Determine the [X, Y] coordinate at the center of the cell enclosing the given text.  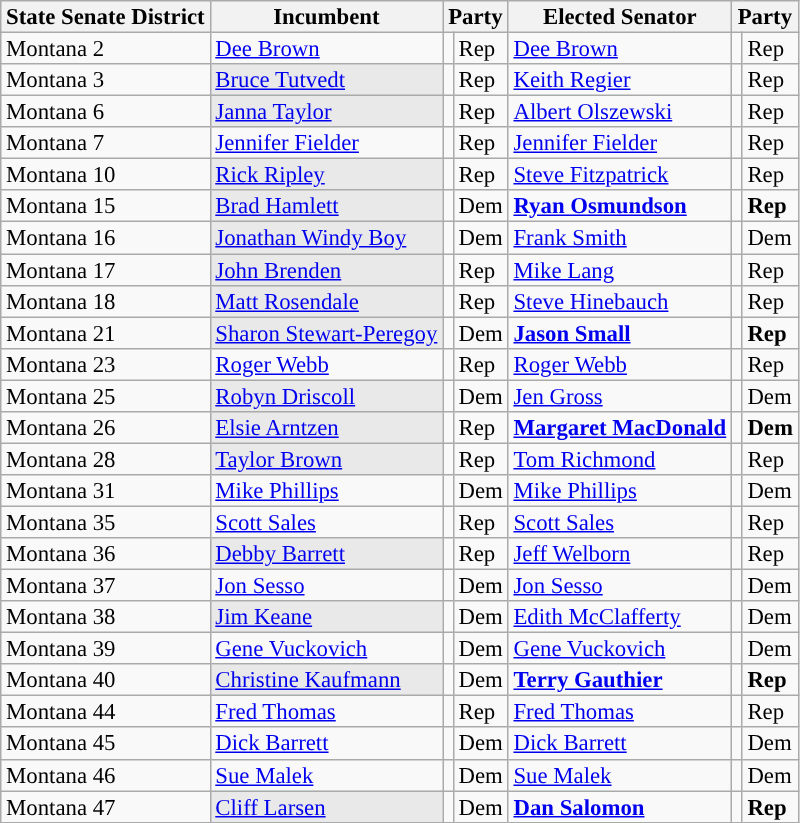
Montana 21 [106, 333]
Cliff Larsen [326, 807]
Dan Salomon [620, 807]
Montana 6 [106, 112]
Sharon Stewart-Peregoy [326, 333]
Albert Olszewski [620, 112]
John Brenden [326, 270]
Montana 45 [106, 744]
Brad Hamlett [326, 206]
Montana 10 [106, 175]
Jason Small [620, 333]
Montana 31 [106, 491]
Montana 40 [106, 680]
Edith McClafferty [620, 617]
Montana 28 [106, 459]
Montana 18 [106, 301]
Jeff Welborn [620, 554]
Montana 36 [106, 554]
Matt Rosendale [326, 301]
Montana 7 [106, 143]
Incumbent [326, 17]
Jonathan Windy Boy [326, 238]
State Senate District [106, 17]
Keith Regier [620, 80]
Montana 39 [106, 649]
Mike Lang [620, 270]
Janna Taylor [326, 112]
Montana 44 [106, 712]
Margaret MacDonald [620, 428]
Christine Kaufmann [326, 680]
Debby Barrett [326, 554]
Bruce Tutvedt [326, 80]
Montana 35 [106, 522]
Montana 3 [106, 80]
Montana 25 [106, 396]
Montana 15 [106, 206]
Steve Fitzpatrick [620, 175]
Montana 47 [106, 807]
Jen Gross [620, 396]
Montana 17 [106, 270]
Elected Senator [620, 17]
Montana 16 [106, 238]
Steve Hinebauch [620, 301]
Montana 26 [106, 428]
Montana 46 [106, 775]
Frank Smith [620, 238]
Montana 2 [106, 49]
Montana 23 [106, 364]
Rick Ripley [326, 175]
Ryan Osmundson [620, 206]
Montana 38 [106, 617]
Elsie Arntzen [326, 428]
Jim Keane [326, 617]
Robyn Driscoll [326, 396]
Tom Richmond [620, 459]
Montana 37 [106, 586]
Terry Gauthier [620, 680]
Taylor Brown [326, 459]
